For the text-containing cell, return its midpoint in [x, y] coordinate format. 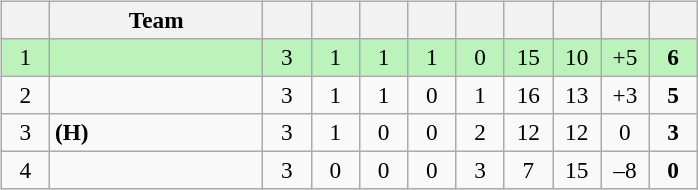
13 [576, 95]
–8 [625, 171]
(H) [156, 133]
10 [576, 57]
4 [25, 171]
16 [528, 95]
6 [673, 57]
5 [673, 95]
Team [156, 20]
+3 [625, 95]
+5 [625, 57]
7 [528, 171]
